Return [x, y] of the center of cell containing provided text 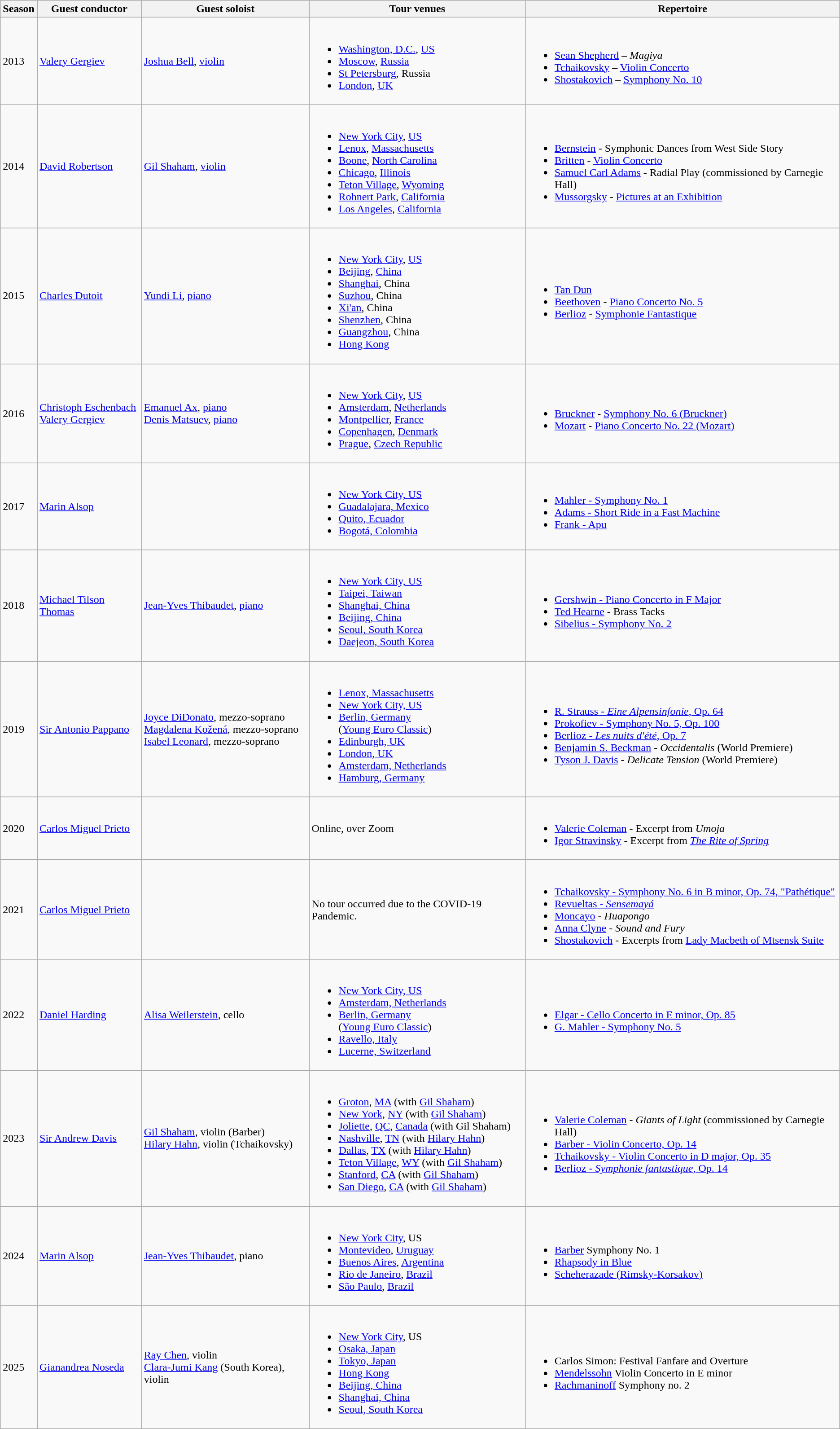
Gershwin - Piano Concerto in F MajorTed Hearne - Brass TacksSibelius - Symphony No. 2 [682, 606]
Tour venues [417, 9]
Gil Shaham, violin (Barber)Hilary Hahn, violin (Tchaikovsky) [225, 1138]
Michael Tilson Thomas [89, 606]
New York City, USMontevideo, UruguayBuenos Aires, ArgentinaRio de Janeiro, BrazilSão Paulo, Brazil [417, 1255]
Charles Dutoit [89, 296]
Gil Shaham, violin [225, 166]
2023 [19, 1138]
Guest conductor [89, 9]
Gianandrea Noseda [89, 1367]
No tour occurred due to the COVID-19 Pandemic. [417, 910]
Repertoire [682, 9]
Valery Gergiev [89, 61]
Sir Andrew Davis [89, 1138]
2024 [19, 1255]
New York City, USTaipei, TaiwanShanghai, ChinaBeijing, ChinaSeoul, South KoreaDaejeon, South Korea [417, 606]
Tan DunBeethoven - Piano Concerto No. 5Berlioz - Symphonie Fantastique [682, 296]
Guest soloist [225, 9]
David Robertson [89, 166]
Barber Symphony No. 1Rhapsody in BlueScheherazade (Rimsky-Korsakov) [682, 1255]
2021 [19, 910]
Sean Shepherd – MagiyaTchaikovsky – Violin ConcertoShostakovich – Symphony No. 10 [682, 61]
Lenox, MassachusettsNew York City, USBerlin, Germany(Young Euro Classic)Edinburgh, UKLondon, UKAmsterdam, NetherlandsHamburg, Germany [417, 729]
2017 [19, 506]
New York City, USOsaka, JapanTokyo, JapanHong KongBeijing, ChinaShanghai, ChinaSeoul, South Korea [417, 1367]
2020 [19, 828]
New York City, USGuadalajara, MexicoQuito, EcuadorBogotá, Colombia [417, 506]
Yundi Li, piano [225, 296]
Joyce DiDonato, mezzo-sopranoMagdalena Kožená, mezzo-sopranoIsabel Leonard, mezzo-soprano [225, 729]
New York City, USBeijing, ChinaShanghai, ChinaSuzhou, ChinaXi'an, ChinaShenzhen, ChinaGuangzhou, ChinaHong Kong [417, 296]
2014 [19, 166]
Daniel Harding [89, 1015]
Ray Chen, violinClara-Jumi Kang (South Korea), violin [225, 1367]
Sir Antonio Pappano [89, 729]
Emanuel Ax, piano Denis Matsuev, piano [225, 413]
2019 [19, 729]
2013 [19, 61]
2015 [19, 296]
Bruckner - Symphony No. 6 (Bruckner)Mozart - Piano Concerto No. 22 (Mozart) [682, 413]
Washington, D.C., USMoscow, RussiaSt Petersburg, RussiaLondon, UK [417, 61]
New York City, USLenox, MassachusettsBoone, North CarolinaChicago, IllinoisTeton Village, WyomingRohnert Park, CaliforniaLos Angeles, California [417, 166]
New York City, USAmsterdam, NetherlandsMontpellier, FranceCopenhagen, DenmarkPrague, Czech Republic [417, 413]
New York City, USAmsterdam, NetherlandsBerlin, Germany(Young Euro Classic)Ravello, ItalyLucerne, Switzerland [417, 1015]
Elgar - Cello Concerto in E minor, Op. 85G. Mahler - Symphony No. 5 [682, 1015]
Alisa Weilerstein, cello [225, 1015]
2022 [19, 1015]
Christoph Eschenbach Valery Gergiev [89, 413]
2016 [19, 413]
Online, over Zoom [417, 828]
2025 [19, 1367]
Valerie Coleman - Excerpt from UmojaIgor Stravinsky - Excerpt from The Rite of Spring [682, 828]
Season [19, 9]
Carlos Simon: Festival Fanfare and OvertureMendelssohn Violin Concerto in E minorRachmaninoff Symphony no. 2 [682, 1367]
Mahler - Symphony No. 1Adams - Short Ride in a Fast MachineFrank - Apu [682, 506]
2018 [19, 606]
Joshua Bell, violin [225, 61]
